Search for the cell housing the specified text and yield its (x, y) center coordinate. 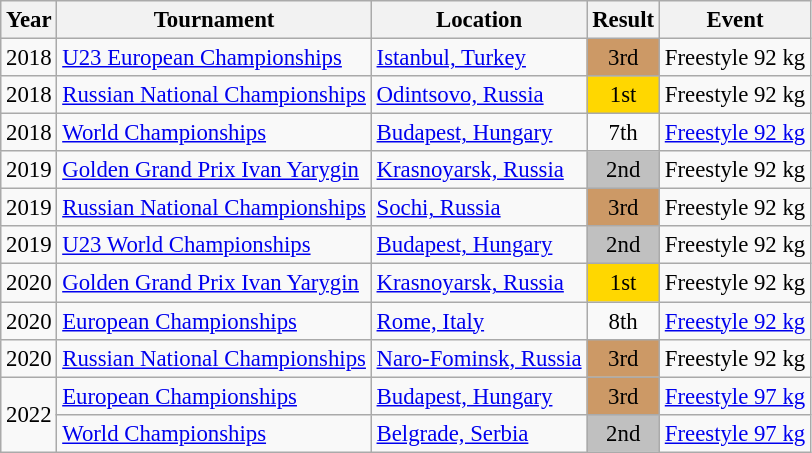
Location (479, 20)
Sochi, Russia (479, 208)
Event (734, 20)
Odintsovo, Russia (479, 95)
Result (624, 20)
U23 World Championships (214, 245)
Year (29, 20)
U23 European Championships (214, 58)
Belgrade, Serbia (479, 433)
Tournament (214, 20)
2022 (29, 414)
Rome, Italy (479, 321)
8th (624, 321)
Naro-Fominsk, Russia (479, 358)
Istanbul, Turkey (479, 58)
7th (624, 133)
